Provide the [x, y] coordinate of the cell's center where the given text is located.  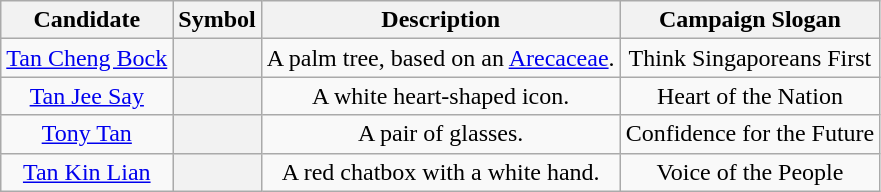
Symbol [217, 20]
Confidence for the Future [750, 134]
Tan Jee Say [87, 96]
Heart of the Nation [750, 96]
A pair of glasses. [440, 134]
Tony Tan [87, 134]
A red chatbox with a white hand. [440, 172]
Description [440, 20]
Tan Cheng Bock [87, 58]
Candidate [87, 20]
A white heart-shaped icon. [440, 96]
Voice of the People [750, 172]
Think Singaporeans First [750, 58]
A palm tree, based on an Arecaceae. [440, 58]
Tan Kin Lian [87, 172]
Campaign Slogan [750, 20]
